Locate the cell with the specified text and output its (x, y) center coordinate. 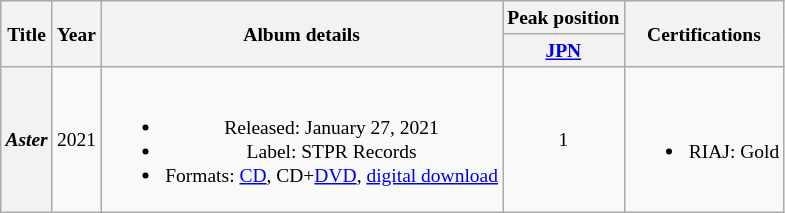
1 (564, 139)
Title (27, 34)
JPN (564, 50)
Released: January 27, 2021Label: STPR RecordsFormats: CD, CD+DVD, digital download (302, 139)
RIAJ: Gold (704, 139)
Album details (302, 34)
Aster (27, 139)
Peak position (564, 18)
2021 (76, 139)
Year (76, 34)
Certifications (704, 34)
